Return (x, y) of the center of cell containing provided text 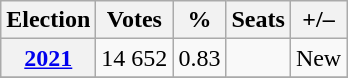
14 652 (134, 58)
New (318, 58)
Seats (258, 20)
0.83 (200, 58)
Votes (134, 20)
% (200, 20)
Election (48, 20)
2021 (48, 58)
+/– (318, 20)
